Extract the (X, Y) coordinate from the center of the cell holding the provided text.  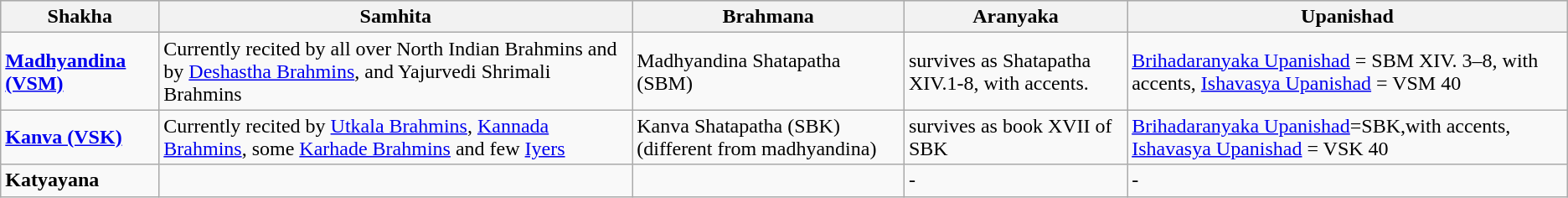
Shakha (80, 17)
Brihadaranyaka Upanishad = SBM XIV. 3–8, with accents, Ishavasya Upanishad = VSM 40 (1348, 71)
survives as book XVII of SBK (1015, 138)
Madhyandina (VSM) (80, 71)
Kanva (VSK) (80, 138)
survives as Shatapatha XIV.1-8, with accents. (1015, 71)
Aranyaka (1015, 17)
Kanva Shatapatha (SBK)(different from madhyandina) (769, 138)
Brihadaranyaka Upanishad=SBK,with accents, Ishavasya Upanishad = VSK 40 (1348, 138)
Currently recited by all over North Indian Brahmins and by Deshastha Brahmins, and Yajurvedi Shrimali Brahmins (395, 71)
Brahmana (769, 17)
Madhyandina Shatapatha (SBM) (769, 71)
Currently recited by Utkala Brahmins, Kannada Brahmins, some Karhade Brahmins and few Iyers (395, 138)
Katyayana (80, 180)
Upanishad (1348, 17)
Samhita (395, 17)
